Output the [X, Y] coordinate of the center of the cell containing the given text.  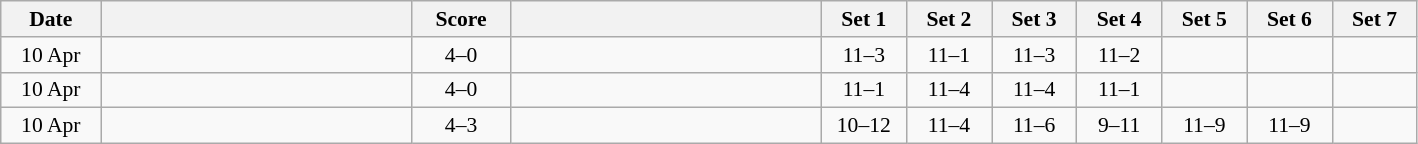
11–2 [1120, 55]
Set 4 [1120, 19]
4–3 [461, 126]
9–11 [1120, 126]
Date [51, 19]
Set 5 [1204, 19]
10–12 [864, 126]
Set 1 [864, 19]
Set 3 [1034, 19]
Set 2 [948, 19]
Set 7 [1374, 19]
11–6 [1034, 126]
Score [461, 19]
Set 6 [1290, 19]
